Search for the cell housing the specified text and yield its [x, y] center coordinate. 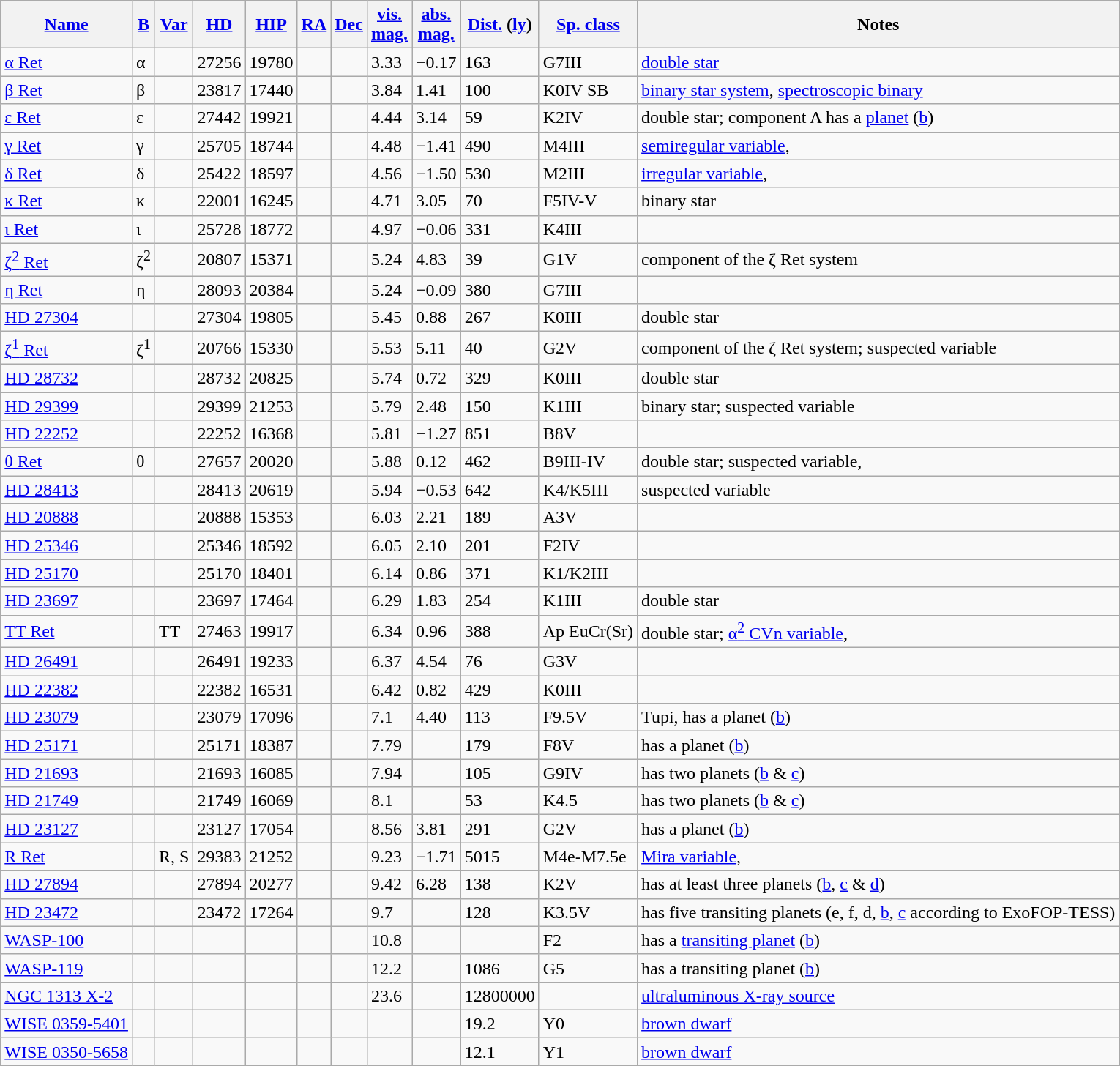
388 [499, 631]
128 [499, 912]
20277 [271, 884]
5.88 [389, 462]
15353 [271, 518]
4.48 [389, 146]
ζ2 [143, 259]
Ap EuCr(Sr) [588, 631]
−1.27 [436, 434]
Notes [878, 25]
component of the ζ Ret system [878, 259]
vis.mag. [389, 25]
HD 25346 [67, 545]
binary star [878, 201]
ι Ret [67, 229]
20807 [220, 259]
150 [499, 406]
10.8 [389, 940]
0.82 [436, 690]
27463 [220, 631]
β Ret [67, 90]
3.14 [436, 118]
TT Ret [67, 631]
HD 28732 [67, 378]
6.14 [389, 573]
6.03 [389, 518]
23817 [220, 90]
22382 [220, 690]
θ Ret [67, 462]
21252 [271, 857]
RA [314, 25]
−0.09 [436, 290]
25705 [220, 146]
28093 [220, 290]
18597 [271, 174]
17464 [271, 601]
HD 23472 [67, 912]
429 [499, 690]
binary star system, spectroscopic binary [878, 90]
α Ret [67, 62]
16368 [271, 434]
Sp. class [588, 25]
5.79 [389, 406]
4.54 [436, 662]
1.41 [436, 90]
Y1 [588, 1051]
18387 [271, 745]
27894 [220, 884]
−0.06 [436, 229]
4.40 [436, 717]
3.33 [389, 62]
5.94 [389, 490]
6.34 [389, 631]
Dec [349, 25]
HIP [271, 25]
39 [499, 259]
δ Ret [67, 174]
−1.71 [436, 857]
59 [499, 118]
G9IV [588, 773]
16069 [271, 801]
20619 [271, 490]
19917 [271, 631]
329 [499, 378]
K4/K5III [588, 490]
HD 23697 [67, 601]
F2IV [588, 545]
η [143, 290]
9.23 [389, 857]
double star; α2 CVn variable, [878, 631]
WASP-100 [67, 940]
0.88 [436, 318]
Name [67, 25]
23127 [220, 829]
18592 [271, 545]
291 [499, 829]
22252 [220, 434]
19233 [271, 662]
5.81 [389, 434]
851 [499, 434]
binary star; suspected variable [878, 406]
28732 [220, 378]
has five transiting planets (e, f, d, b, c according to ExoFOP-TESS) [878, 912]
18744 [271, 146]
53 [499, 801]
0.72 [436, 378]
138 [499, 884]
HD 22252 [67, 434]
WASP-119 [67, 968]
HD 28413 [67, 490]
18772 [271, 229]
double star; component A has a planet (b) [878, 118]
17096 [271, 717]
371 [499, 573]
23.6 [389, 996]
9.7 [389, 912]
105 [499, 773]
ζ1 Ret [67, 348]
5.74 [389, 378]
21693 [220, 773]
Var [173, 25]
HD 27304 [67, 318]
113 [499, 717]
ε [143, 118]
2.10 [436, 545]
15330 [271, 348]
530 [499, 174]
179 [499, 745]
40 [499, 348]
26491 [220, 662]
WISE 0359-5401 [67, 1024]
double star; suspected variable, [878, 462]
25171 [220, 745]
25170 [220, 573]
267 [499, 318]
20888 [220, 518]
HD 25170 [67, 573]
F5IV-V [588, 201]
HD 23079 [67, 717]
0.86 [436, 573]
19780 [271, 62]
23079 [220, 717]
9.42 [389, 884]
4.44 [389, 118]
B9III-IV [588, 462]
F8V [588, 745]
κ Ret [67, 201]
5.45 [389, 318]
suspected variable [878, 490]
3.84 [389, 90]
7.94 [389, 773]
M2III [588, 174]
HD 21749 [67, 801]
4.71 [389, 201]
G3V [588, 662]
semiregular variable, [878, 146]
23472 [220, 912]
254 [499, 601]
3.05 [436, 201]
27304 [220, 318]
100 [499, 90]
HD 25171 [67, 745]
Mira variable, [878, 857]
γ Ret [67, 146]
−1.41 [436, 146]
0.12 [436, 462]
F2 [588, 940]
δ [143, 174]
12.1 [499, 1051]
κ [143, 201]
A3V [588, 518]
irregular variable, [878, 174]
γ [143, 146]
HD 22382 [67, 690]
6.28 [436, 884]
ε Ret [67, 118]
76 [499, 662]
25422 [220, 174]
8.1 [389, 801]
HD 29399 [67, 406]
θ [143, 462]
22001 [220, 201]
12.2 [389, 968]
β [143, 90]
B8V [588, 434]
ζ1 [143, 348]
3.81 [436, 829]
189 [499, 518]
K4.5 [588, 801]
K2IV [588, 118]
163 [499, 62]
−1.50 [436, 174]
27657 [220, 462]
η Ret [67, 290]
1.83 [436, 601]
18401 [271, 573]
α [143, 62]
16245 [271, 201]
490 [499, 146]
29383 [220, 857]
G1V [588, 259]
2.48 [436, 406]
4.56 [389, 174]
21253 [271, 406]
K2V [588, 884]
HD 20888 [67, 518]
15371 [271, 259]
ζ2 Ret [67, 259]
8.56 [389, 829]
17264 [271, 912]
6.29 [389, 601]
1086 [499, 968]
380 [499, 290]
Y0 [588, 1024]
642 [499, 490]
20384 [271, 290]
TT [173, 631]
7.1 [389, 717]
abs.mag. [436, 25]
ultraluminous X-ray source [878, 996]
4.83 [436, 259]
28413 [220, 490]
K0IV SB [588, 90]
Tupi, has a planet (b) [878, 717]
M4III [588, 146]
B [143, 25]
HD 26491 [67, 662]
R, S [173, 857]
K4III [588, 229]
HD 23127 [67, 829]
19921 [271, 118]
ι [143, 229]
5015 [499, 857]
25728 [220, 229]
has at least three planets (b, c & d) [878, 884]
−0.17 [436, 62]
K3.5V [588, 912]
331 [499, 229]
6.37 [389, 662]
19805 [271, 318]
−0.53 [436, 490]
17440 [271, 90]
25346 [220, 545]
R Ret [67, 857]
20766 [220, 348]
M4e-M7.5e [588, 857]
462 [499, 462]
70 [499, 201]
Dist. (ly) [499, 25]
29399 [220, 406]
HD 27894 [67, 884]
0.96 [436, 631]
4.97 [389, 229]
5.53 [389, 348]
6.42 [389, 690]
HD 21693 [67, 773]
21749 [220, 801]
12800000 [499, 996]
HD [220, 25]
27442 [220, 118]
17054 [271, 829]
19.2 [499, 1024]
K1/K2III [588, 573]
2.21 [436, 518]
20020 [271, 462]
20825 [271, 378]
27256 [220, 62]
16531 [271, 690]
7.79 [389, 745]
component of the ζ Ret system; suspected variable [878, 348]
G5 [588, 968]
F9.5V [588, 717]
5.11 [436, 348]
201 [499, 545]
6.05 [389, 545]
NGC 1313 X-2 [67, 996]
23697 [220, 601]
WISE 0350-5658 [67, 1051]
16085 [271, 773]
